Locate the cell with the specified text and output its (x, y) center coordinate. 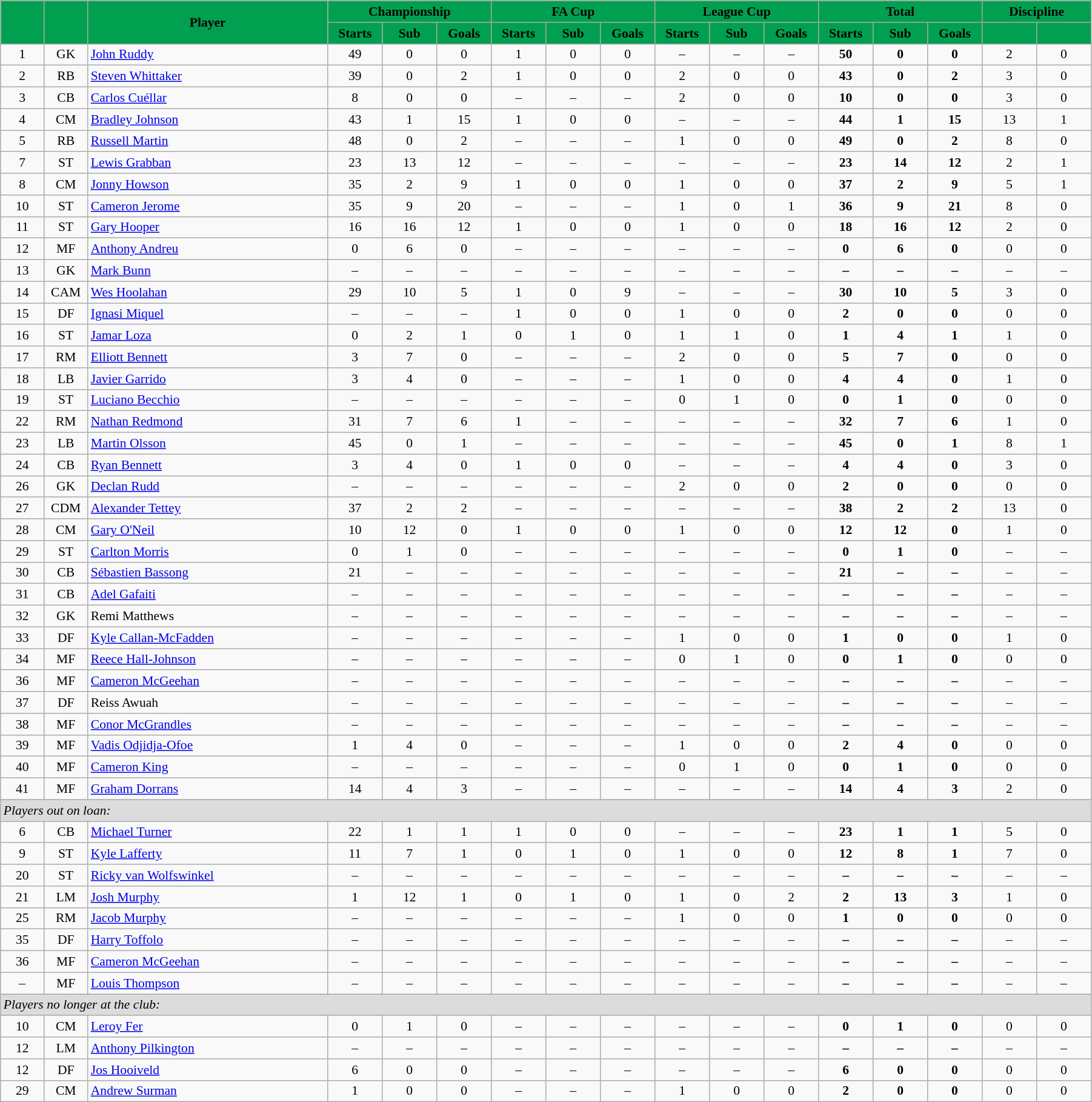
Ricky van Wolfswinkel (208, 875)
28 (22, 530)
Gary O'Neil (208, 530)
Cameron Jerome (208, 206)
17 (22, 357)
Total (901, 12)
24 (22, 465)
Anthony Pilkington (208, 1048)
26 (22, 487)
Javier Garrido (208, 379)
41 (22, 789)
Remi Matthews (208, 616)
FA Cup (573, 12)
Players no longer at the club: (546, 1005)
Ignasi Miquel (208, 314)
Carlton Morris (208, 552)
League Cup (737, 12)
Russell Martin (208, 141)
33 (22, 638)
Elliott Bennett (208, 357)
40 (22, 767)
Nathan Redmond (208, 422)
Reiss Awuah (208, 703)
19 (22, 400)
Reece Hall-Johnson (208, 660)
Championship (410, 12)
Discipline (1036, 12)
34 (22, 660)
Anthony Andreu (208, 249)
Gary Hooper (208, 227)
25 (22, 918)
Luciano Becchio (208, 400)
Conor McGrandles (208, 724)
Steven Whittaker (208, 76)
Graham Dorrans (208, 789)
Carlos Cuéllar (208, 98)
44 (846, 119)
Martin Olsson (208, 444)
Bradley Johnson (208, 119)
Players out on loan: (546, 810)
Jamar Loza (208, 336)
Louis Thompson (208, 983)
48 (355, 141)
Jos Hooiveld (208, 1070)
Wes Hoolahan (208, 292)
27 (22, 509)
CAM (66, 292)
Mark Bunn (208, 271)
Declan Rudd (208, 487)
Michael Turner (208, 832)
Alexander Tettey (208, 509)
Cameron King (208, 767)
Ryan Bennett (208, 465)
Leroy Fer (208, 1027)
Adel Gafaiti (208, 595)
50 (846, 55)
Harry Toffolo (208, 940)
Vadis Odjidja-Ofoe (208, 746)
Andrew Surman (208, 1091)
Jonny Howson (208, 184)
Sébastien Bassong (208, 573)
CDM (66, 509)
Kyle Lafferty (208, 854)
Kyle Callan-McFadden (208, 638)
Josh Murphy (208, 897)
Lewis Grabban (208, 163)
Jacob Murphy (208, 918)
John Ruddy (208, 55)
Player (208, 22)
